Detect which cell encompasses the target text, then output its (x, y) center coordinate. 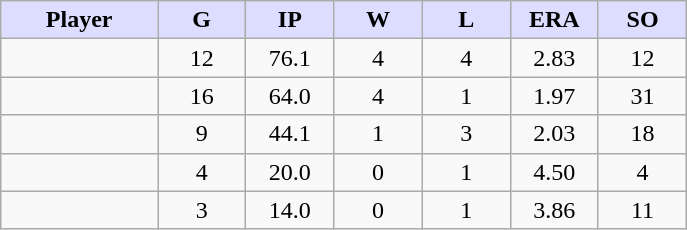
31 (642, 96)
16 (202, 96)
44.1 (290, 134)
W (378, 20)
2.03 (554, 134)
2.83 (554, 58)
9 (202, 134)
G (202, 20)
Player (80, 20)
14.0 (290, 210)
11 (642, 210)
20.0 (290, 172)
18 (642, 134)
3.86 (554, 210)
L (466, 20)
ERA (554, 20)
76.1 (290, 58)
64.0 (290, 96)
IP (290, 20)
1.97 (554, 96)
SO (642, 20)
4.50 (554, 172)
